From the cell containing the given text, extract its center point as (x, y) coordinate. 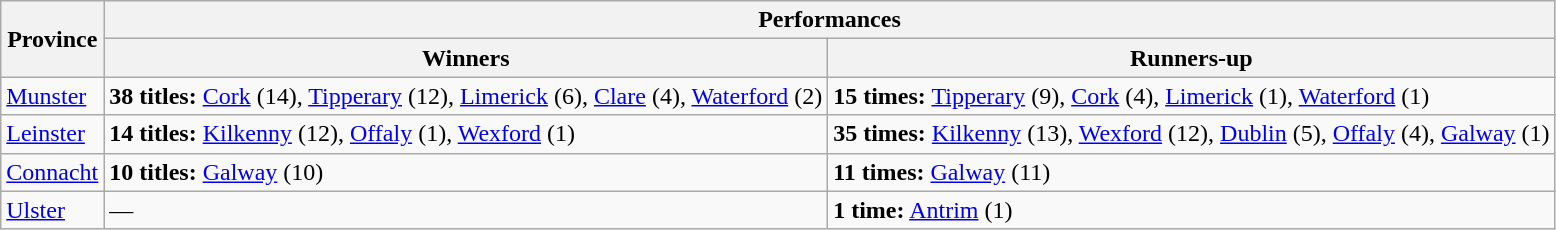
1 time: Antrim (1) (1192, 210)
14 titles: Kilkenny (12), Offaly (1), Wexford (1) (466, 134)
15 times: Tipperary (9), Cork (4), Limerick (1), Waterford (1) (1192, 96)
Province (52, 39)
Runners-up (1192, 58)
11 times: Galway (11) (1192, 172)
— (466, 210)
38 titles: Cork (14), Tipperary (12), Limerick (6), Clare (4), Waterford (2) (466, 96)
Leinster (52, 134)
Ulster (52, 210)
10 titles: Galway (10) (466, 172)
Connacht (52, 172)
35 times: Kilkenny (13), Wexford (12), Dublin (5), Offaly (4), Galway (1) (1192, 134)
Performances (830, 20)
Winners (466, 58)
Munster (52, 96)
